Identify which cell holds the provided text, then report its (X, Y) central coordinate. 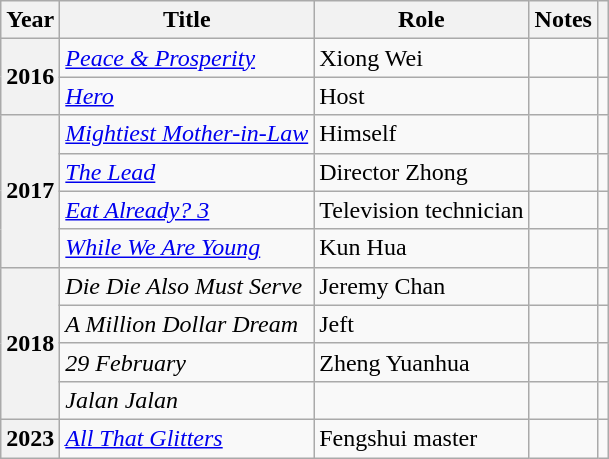
Jeft (422, 324)
Year (30, 20)
Peace & Prosperity (187, 58)
Role (422, 20)
Hero (187, 96)
Notes (563, 20)
Television technician (422, 210)
Kun Hua (422, 248)
Jeremy Chan (422, 286)
Host (422, 96)
2017 (30, 191)
2023 (30, 438)
29 February (187, 362)
Title (187, 20)
Xiong Wei (422, 58)
Zheng Yuanhua (422, 362)
Fengshui master (422, 438)
Jalan Jalan (187, 400)
2018 (30, 343)
Eat Already? 3 (187, 210)
The Lead (187, 172)
Mightiest Mother-in-Law (187, 134)
All That Glitters (187, 438)
A Million Dollar Dream (187, 324)
Die Die Also Must Serve (187, 286)
Director Zhong (422, 172)
While We Are Young (187, 248)
2016 (30, 77)
Himself (422, 134)
